Return [X, Y] of the center of cell containing provided text 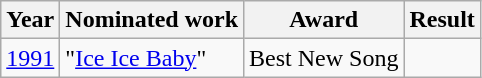
"Ice Ice Baby" [152, 58]
1991 [30, 58]
Nominated work [152, 20]
Year [30, 20]
Best New Song [324, 58]
Result [442, 20]
Award [324, 20]
